Extract the (x, y) coordinate from the center of the cell holding the provided text.  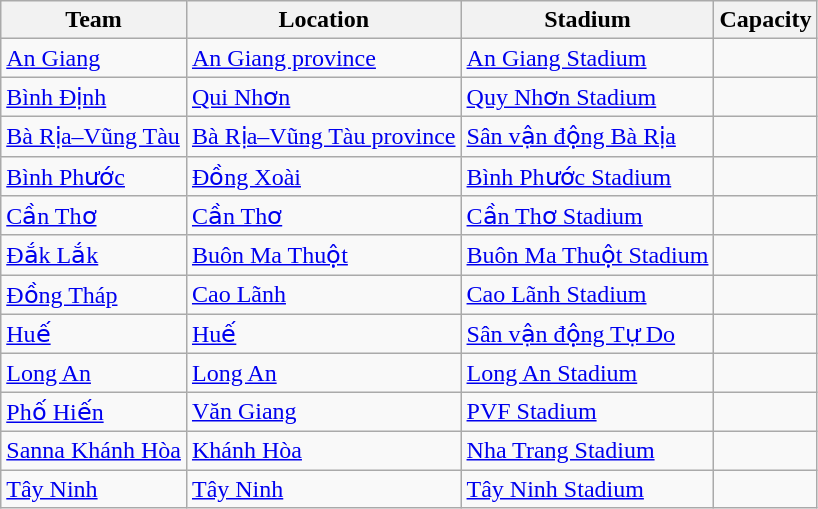
Bình Định (94, 97)
PVF Stadium (588, 412)
Stadium (588, 20)
Tây Ninh Stadium (588, 489)
Nha Trang Stadium (588, 450)
Sân vận động Bà Rịa (588, 136)
Bình Phước (94, 176)
Buôn Ma Thuột Stadium (588, 255)
An Giang Stadium (588, 58)
Phố Hiến (94, 412)
An Giang (94, 58)
Buôn Ma Thuột (324, 255)
Đắk Lắk (94, 255)
Team (94, 20)
Capacity (766, 20)
Sanna Khánh Hòa (94, 450)
Cao Lãnh (324, 295)
Location (324, 20)
Qui Nhơn (324, 97)
Bình Phước Stadium (588, 176)
Đồng Xoài (324, 176)
Sân vận động Tự Do (588, 334)
Bà Rịa–Vũng Tàu province (324, 136)
Cần Thơ Stadium (588, 216)
Bà Rịa–Vũng Tàu (94, 136)
An Giang province (324, 58)
Khánh Hòa (324, 450)
Cao Lãnh Stadium (588, 295)
Đồng Tháp (94, 295)
Văn Giang (324, 412)
Quy Nhơn Stadium (588, 97)
Long An Stadium (588, 373)
